Provide the (X, Y) coordinate of the cell's center where the given text is located.  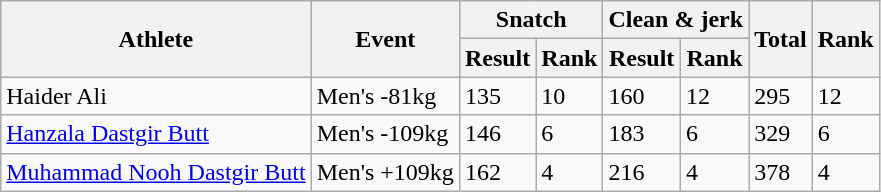
295 (781, 96)
329 (781, 134)
Men's +109kg (385, 172)
Hanzala Dastgir Butt (156, 134)
Clean & jerk (676, 20)
Athlete (156, 39)
10 (570, 96)
216 (642, 172)
Men's -81kg (385, 96)
135 (497, 96)
146 (497, 134)
Event (385, 39)
Snatch (531, 20)
Men's -109kg (385, 134)
162 (497, 172)
Total (781, 39)
160 (642, 96)
Muhammad Nooh Dastgir Butt (156, 172)
183 (642, 134)
378 (781, 172)
Haider Ali (156, 96)
